For the text-containing cell, return its midpoint in [X, Y] coordinate format. 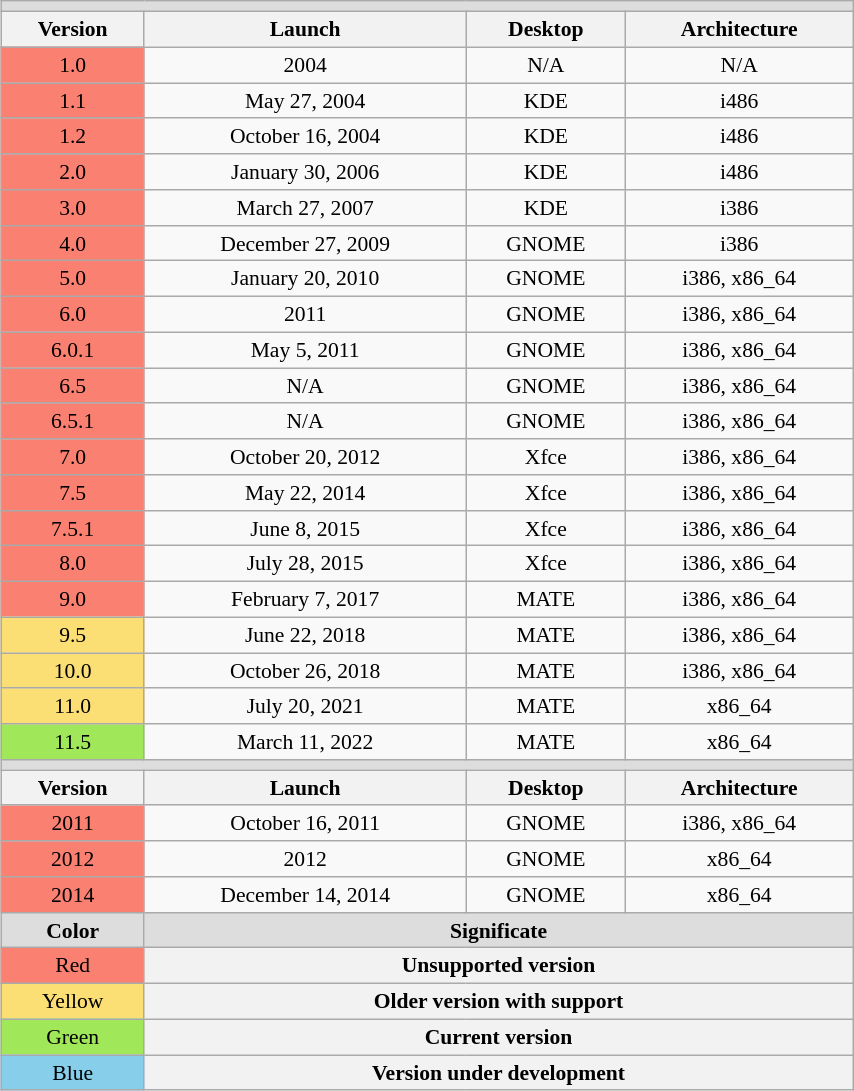
May 22, 2014 [305, 493]
1.1 [72, 101]
Older version with support [498, 1001]
7.5.1 [72, 528]
6.5 [72, 386]
Yellow [72, 1001]
1.0 [72, 65]
6.0.1 [72, 350]
11.0 [72, 706]
July 20, 2021 [305, 706]
January 30, 2006 [305, 172]
7.0 [72, 457]
Current version [498, 1037]
3.0 [72, 208]
6.5.1 [72, 421]
2014 [72, 895]
6.0 [72, 314]
October 16, 2011 [305, 823]
8.0 [72, 564]
June 22, 2018 [305, 635]
Red [72, 966]
Blue [72, 1073]
December 27, 2009 [305, 243]
2004 [305, 65]
October 16, 2004 [305, 136]
December 14, 2014 [305, 895]
9.5 [72, 635]
March 11, 2022 [305, 742]
January 20, 2010 [305, 279]
March 27, 2007 [305, 208]
Unsupported version [498, 966]
May 27, 2004 [305, 101]
February 7, 2017 [305, 599]
5.0 [72, 279]
May 5, 2011 [305, 350]
9.0 [72, 599]
October 26, 2018 [305, 671]
October 20, 2012 [305, 457]
7.5 [72, 493]
Green [72, 1037]
1.2 [72, 136]
4.0 [72, 243]
Significate [498, 930]
Color [72, 930]
July 28, 2015 [305, 564]
10.0 [72, 671]
2.0 [72, 172]
Version under development [498, 1073]
11.5 [72, 742]
June 8, 2015 [305, 528]
